Scan for the cell matching the given text and deliver its [x, y] coordinate at center. 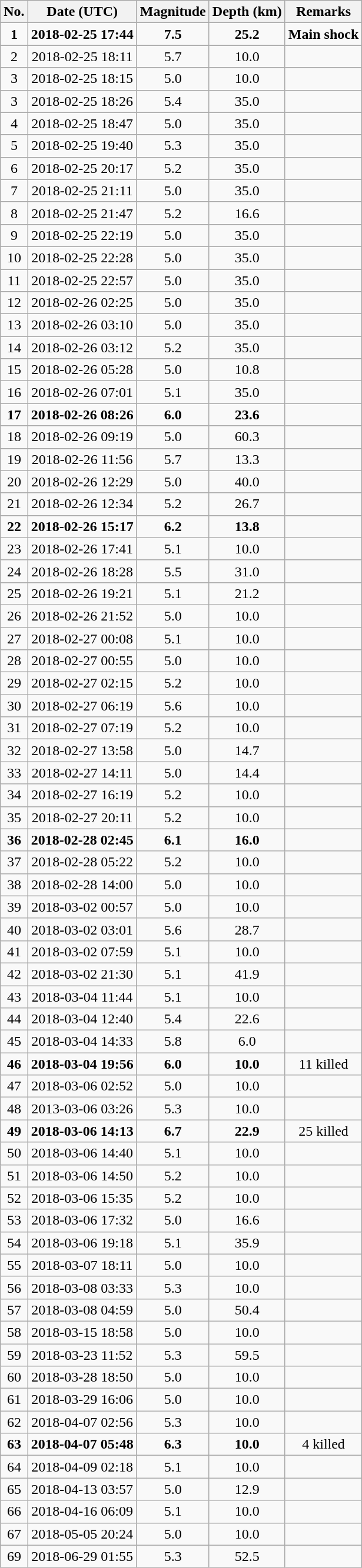
2018-02-27 02:15 [82, 683]
2018-02-25 18:15 [82, 79]
50 [14, 1153]
32 [14, 750]
35 [14, 818]
No. [14, 12]
2018-05-05 20:24 [82, 1534]
8 [14, 213]
2018-02-26 18:28 [82, 571]
2018-02-25 18:11 [82, 56]
42 [14, 974]
2018-02-25 18:47 [82, 124]
10 [14, 258]
2018-02-27 07:19 [82, 728]
2018-03-06 17:32 [82, 1220]
2018-04-09 02:18 [82, 1467]
27 [14, 638]
2018-03-04 19:56 [82, 1064]
21 [14, 504]
14.4 [247, 773]
52 [14, 1198]
2018-02-26 15:17 [82, 526]
Main shock [323, 34]
23.6 [247, 415]
5.5 [173, 571]
13.8 [247, 526]
26 [14, 616]
60.3 [247, 437]
2018-03-02 03:01 [82, 929]
22.6 [247, 1019]
11 killed [323, 1064]
2018-02-26 12:34 [82, 504]
44 [14, 1019]
65 [14, 1489]
2018-02-26 02:25 [82, 303]
2018-02-27 14:11 [82, 773]
2018-03-23 11:52 [82, 1355]
6.7 [173, 1131]
2018-02-27 16:19 [82, 795]
59.5 [247, 1355]
43 [14, 997]
2018-04-07 02:56 [82, 1422]
31.0 [247, 571]
12.9 [247, 1489]
2018-03-06 02:52 [82, 1086]
2018-04-07 05:48 [82, 1444]
18 [14, 437]
2018-02-26 05:28 [82, 370]
10.8 [247, 370]
38 [14, 885]
2018-03-02 21:30 [82, 974]
21.2 [247, 593]
35.9 [247, 1243]
31 [14, 728]
1 [14, 34]
15 [14, 370]
34 [14, 795]
2018-02-27 20:11 [82, 818]
Depth (km) [247, 12]
45 [14, 1042]
6 [14, 168]
14.7 [247, 750]
7 [14, 191]
2018-02-28 14:00 [82, 885]
57 [14, 1310]
2018-03-08 03:33 [82, 1287]
50.4 [247, 1310]
9 [14, 235]
23 [14, 549]
41.9 [247, 974]
40.0 [247, 482]
2018-02-26 03:10 [82, 325]
2018-03-06 19:18 [82, 1243]
2018-03-06 14:50 [82, 1176]
7.5 [173, 34]
2018-02-25 21:11 [82, 191]
24 [14, 571]
33 [14, 773]
2018-02-27 00:08 [82, 638]
2018-03-29 16:06 [82, 1400]
2018-02-25 22:28 [82, 258]
48 [14, 1109]
2018-02-26 11:56 [82, 459]
60 [14, 1377]
62 [14, 1422]
67 [14, 1534]
13 [14, 325]
2018-03-04 14:33 [82, 1042]
2018-04-13 03:57 [82, 1489]
2018-03-06 14:13 [82, 1131]
2018-02-25 22:57 [82, 281]
25 [14, 593]
26.7 [247, 504]
2013-03-06 03:26 [82, 1109]
2018-02-26 21:52 [82, 616]
13.3 [247, 459]
22.9 [247, 1131]
52.5 [247, 1556]
39 [14, 907]
2018-03-04 12:40 [82, 1019]
30 [14, 706]
Magnitude [173, 12]
49 [14, 1131]
2018-02-25 17:44 [82, 34]
2018-03-02 07:59 [82, 952]
2018-02-27 06:19 [82, 706]
2018-03-28 18:50 [82, 1377]
14 [14, 348]
25 killed [323, 1131]
40 [14, 929]
47 [14, 1086]
2018-02-27 00:55 [82, 661]
4 [14, 124]
2018-03-15 18:58 [82, 1332]
6.2 [173, 526]
2018-02-25 21:47 [82, 213]
2018-02-26 07:01 [82, 392]
46 [14, 1064]
28 [14, 661]
29 [14, 683]
2018-03-02 00:57 [82, 907]
25.2 [247, 34]
2018-03-08 04:59 [82, 1310]
58 [14, 1332]
2018-02-25 22:19 [82, 235]
51 [14, 1176]
5.8 [173, 1042]
2018-02-26 12:29 [82, 482]
2018-02-26 19:21 [82, 593]
2018-02-28 05:22 [82, 862]
2018-02-26 08:26 [82, 415]
55 [14, 1265]
2018-02-26 17:41 [82, 549]
6.3 [173, 1444]
64 [14, 1467]
54 [14, 1243]
56 [14, 1287]
4 killed [323, 1444]
28.7 [247, 929]
66 [14, 1512]
11 [14, 281]
59 [14, 1355]
Date (UTC) [82, 12]
20 [14, 482]
2018-03-07 18:11 [82, 1265]
2018-02-27 13:58 [82, 750]
41 [14, 952]
63 [14, 1444]
2018-03-06 14:40 [82, 1153]
37 [14, 862]
19 [14, 459]
53 [14, 1220]
2018-02-26 09:19 [82, 437]
6.1 [173, 840]
5 [14, 146]
Remarks [323, 12]
2018-02-25 20:17 [82, 168]
22 [14, 526]
2018-02-25 18:26 [82, 101]
16.0 [247, 840]
69 [14, 1556]
16 [14, 392]
17 [14, 415]
2018-02-26 03:12 [82, 348]
2018-02-25 19:40 [82, 146]
2018-03-04 11:44 [82, 997]
2018-04-16 06:09 [82, 1512]
12 [14, 303]
2 [14, 56]
61 [14, 1400]
2018-06-29 01:55 [82, 1556]
2018-02-28 02:45 [82, 840]
2018-03-06 15:35 [82, 1198]
36 [14, 840]
